Scan for the cell matching the given text and deliver its (X, Y) coordinate at center. 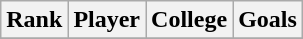
Rank (34, 20)
Player (107, 20)
College (190, 20)
Goals (268, 20)
